Determine the [X, Y] coordinate at the center of the cell enclosing the given text.  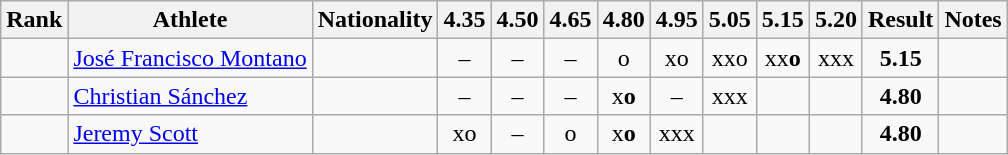
José Francisco Montano [190, 58]
4.35 [464, 20]
4.95 [676, 20]
5.20 [836, 20]
Rank [34, 20]
4.50 [518, 20]
4.65 [570, 20]
5.05 [730, 20]
Notes [973, 20]
Athlete [190, 20]
Result [900, 20]
Nationality [375, 20]
Christian Sánchez [190, 96]
Jeremy Scott [190, 134]
